Return [x, y] of the center of cell containing provided text 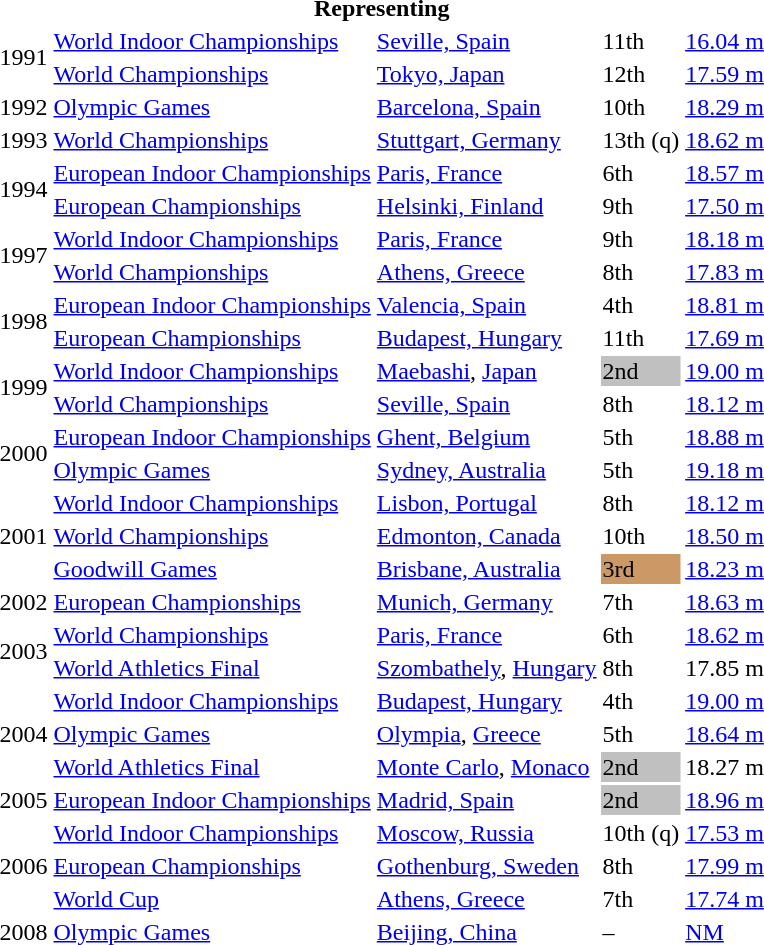
12th [641, 74]
Tokyo, Japan [486, 74]
Moscow, Russia [486, 833]
Gothenburg, Sweden [486, 866]
Barcelona, Spain [486, 107]
10th (q) [641, 833]
World Cup [212, 899]
Helsinki, Finland [486, 206]
Ghent, Belgium [486, 437]
Goodwill Games [212, 569]
13th (q) [641, 140]
Stuttgart, Germany [486, 140]
Munich, Germany [486, 602]
Sydney, Australia [486, 470]
3rd [641, 569]
Lisbon, Portugal [486, 503]
Monte Carlo, Monaco [486, 767]
Brisbane, Australia [486, 569]
Valencia, Spain [486, 305]
Edmonton, Canada [486, 536]
Madrid, Spain [486, 800]
Maebashi, Japan [486, 371]
Olympia, Greece [486, 734]
Szombathely, Hungary [486, 668]
